Scan for the cell matching the given text and deliver its (x, y) coordinate at center. 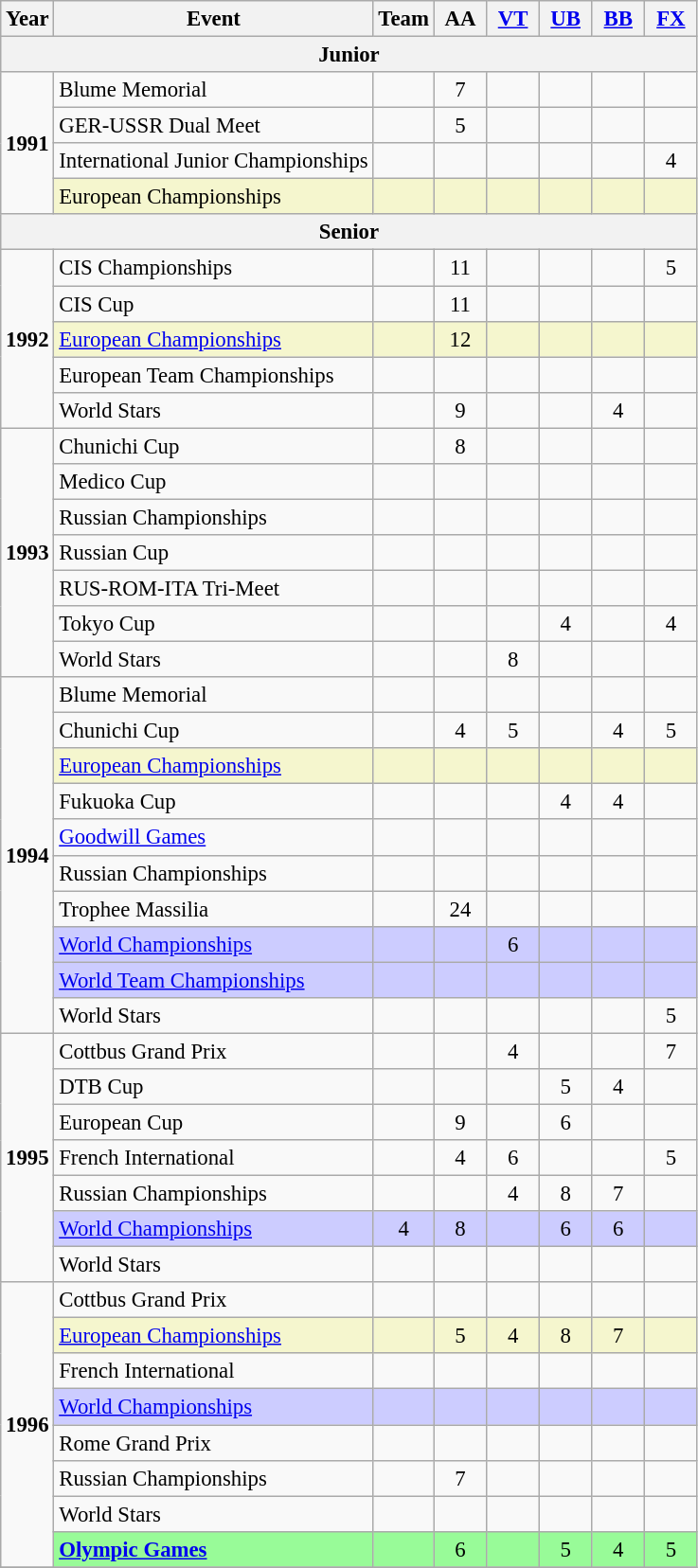
European Team Championships (214, 375)
RUS-ROM-ITA Tri-Meet (214, 588)
CIS Championships (214, 268)
International Junior Championships (214, 161)
DTB Cup (214, 1087)
UB (565, 19)
12 (460, 339)
Tokyo Cup (214, 624)
Olympic Games (214, 1549)
Senior (349, 232)
VT (513, 19)
Medico Cup (214, 482)
GER-USSR Dual Meet (214, 126)
24 (460, 909)
1993 (27, 553)
1992 (27, 339)
Rome Grand Prix (214, 1443)
FX (671, 19)
1996 (27, 1424)
1994 (27, 855)
Goodwill Games (214, 838)
CIS Cup (214, 304)
Junior (349, 55)
Year (27, 19)
1991 (27, 143)
Fukuoka Cup (214, 802)
Russian Cup (214, 553)
BB (618, 19)
Trophee Massilia (214, 909)
Team (403, 19)
European Cup (214, 1122)
Event (214, 19)
1995 (27, 1157)
World Team Championships (214, 980)
AA (460, 19)
